Return the (x, y) coordinate for the center point of the cell that contains the specified text.  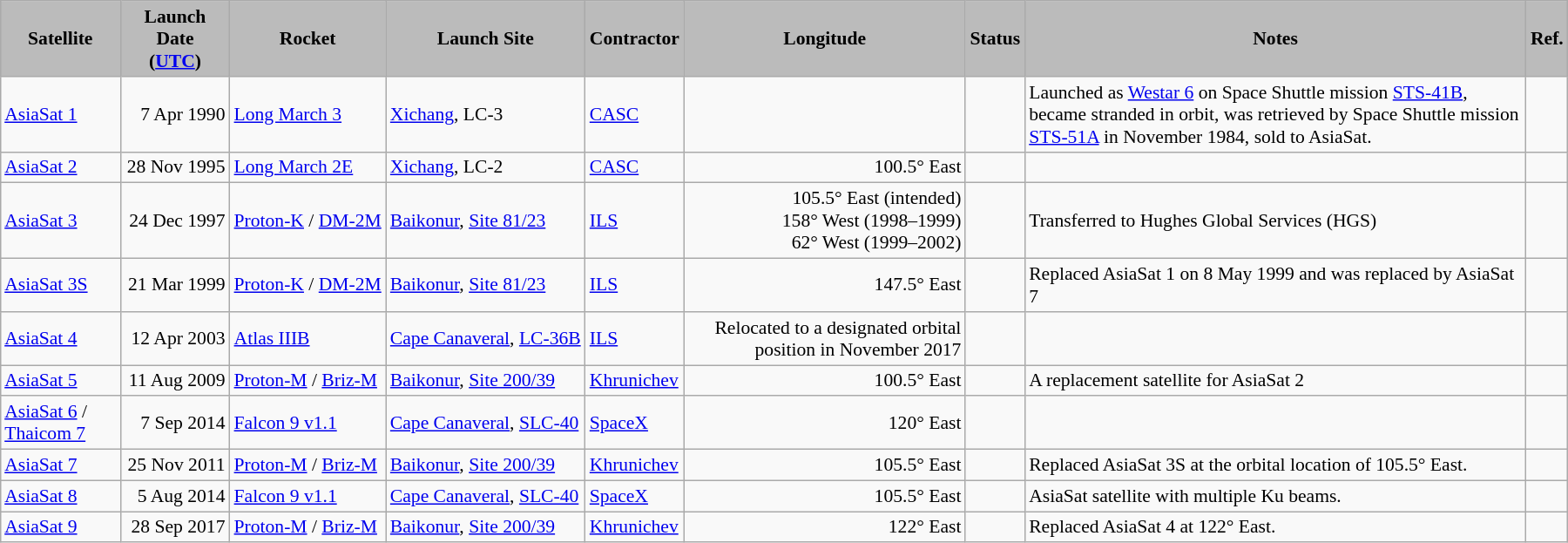
AsiaSat 9 (60, 527)
AsiaSat 6 / Thaicom 7 (60, 424)
AsiaSat 5 (60, 381)
Ref. (1547, 38)
AsiaSat 1 (60, 115)
AsiaSat 3S (60, 286)
Long March 3 (308, 115)
AsiaSat 2 (60, 167)
Replaced AsiaSat 1 on 8 May 1999 and was replaced by AsiaSat 7 (1275, 286)
25 Nov 2011 (174, 465)
Long March 2E (308, 167)
Xichang, LC-3 (486, 115)
Replaced AsiaSat 3S at the orbital location of 105.5° East. (1275, 465)
12 Apr 2003 (174, 338)
105.5° East (intended)158° West (1998–1999)62° West (1999–2002) (824, 221)
Replaced AsiaSat 4 at 122° East. (1275, 527)
122° East (824, 527)
AsiaSat 7 (60, 465)
120° East (824, 424)
AsiaSat 4 (60, 338)
A replacement satellite for AsiaSat 2 (1275, 381)
Cape Canaveral, LC-36B (486, 338)
AsiaSat 8 (60, 496)
Contractor (634, 38)
21 Mar 1999 (174, 286)
Notes (1275, 38)
Xichang, LC-2 (486, 167)
Relocated to a designated orbital position in November 2017 (824, 338)
Transferred to Hughes Global Services (HGS) (1275, 221)
7 Apr 1990 (174, 115)
147.5° East (824, 286)
28 Nov 1995 (174, 167)
AsiaSat 3 (60, 221)
Satellite (60, 38)
24 Dec 1997 (174, 221)
Status (995, 38)
7 Sep 2014 (174, 424)
11 Aug 2009 (174, 381)
Launch Date(UTC) (174, 38)
Rocket (308, 38)
Launch Site (486, 38)
Atlas IIIB (308, 338)
Longitude (824, 38)
5 Aug 2014 (174, 496)
28 Sep 2017 (174, 527)
AsiaSat satellite with multiple Ku beams. (1275, 496)
